Capture the cell that displays the provided text and extract its [X, Y] central coordinate. 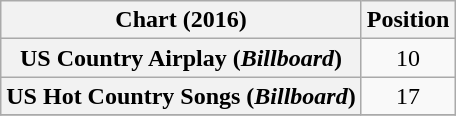
US Country Airplay (Billboard) [181, 58]
10 [408, 58]
Chart (2016) [181, 20]
17 [408, 96]
US Hot Country Songs (Billboard) [181, 96]
Position [408, 20]
